Provide the [x, y] coordinate of the cell's center where the given text is located.  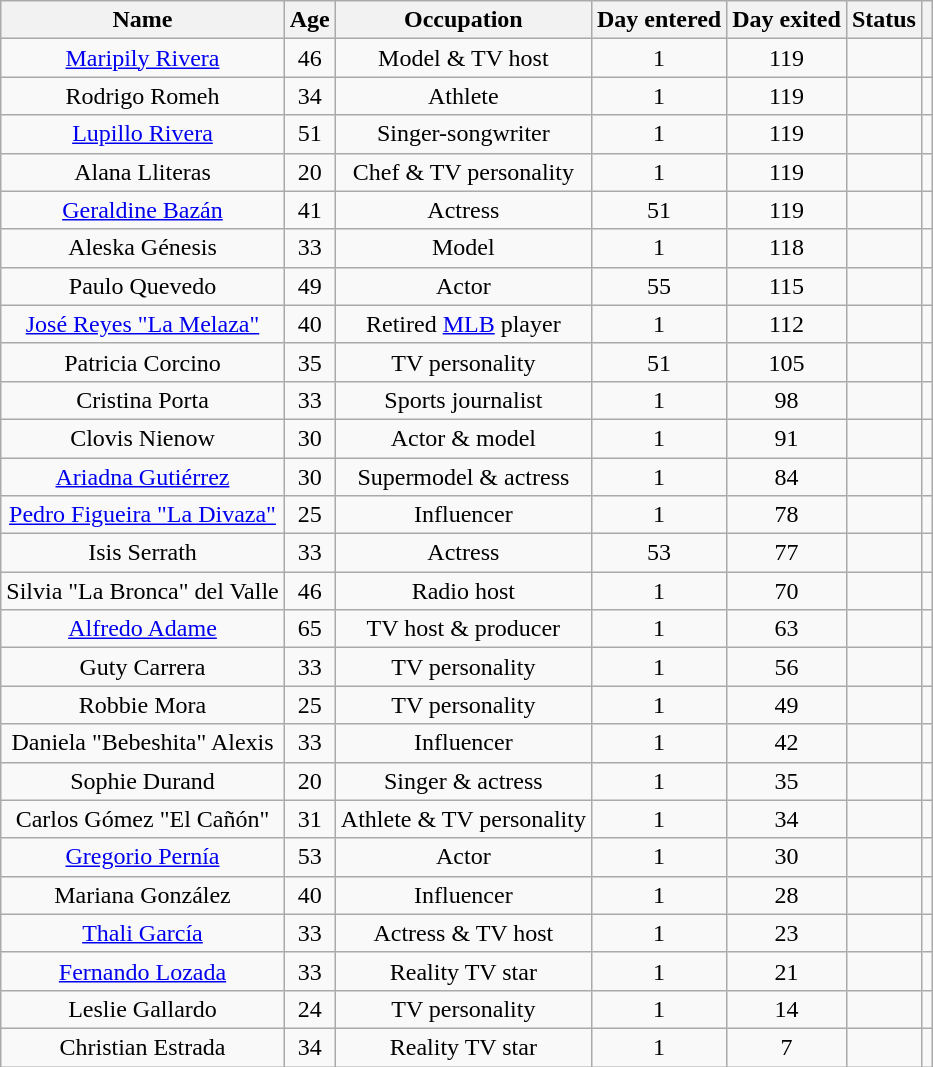
115 [787, 286]
Model & TV host [463, 58]
63 [787, 629]
98 [787, 400]
84 [787, 477]
Leslie Gallardo [142, 1009]
Sports journalist [463, 400]
Alana Lliteras [142, 172]
Actor & model [463, 438]
24 [310, 1009]
Rodrigo Romeh [142, 96]
77 [787, 553]
Model [463, 248]
Sophie Durand [142, 781]
112 [787, 324]
Cristina Porta [142, 400]
Day entered [658, 20]
Paulo Quevedo [142, 286]
Status [884, 20]
55 [658, 286]
Lupillo Rivera [142, 134]
Gregorio Pernía [142, 857]
José Reyes "La Melaza" [142, 324]
105 [787, 362]
Radio host [463, 591]
31 [310, 819]
23 [787, 933]
14 [787, 1009]
Daniela "Bebeshita" Alexis [142, 743]
Athlete [463, 96]
Mariana González [142, 895]
Geraldine Bazán [142, 210]
7 [787, 1047]
Occupation [463, 20]
TV host & producer [463, 629]
70 [787, 591]
28 [787, 895]
Silvia "La Bronca" del Valle [142, 591]
Name [142, 20]
118 [787, 248]
56 [787, 667]
Age [310, 20]
Singer-songwriter [463, 134]
Supermodel & actress [463, 477]
Isis Serrath [142, 553]
Actress & TV host [463, 933]
Pedro Figueira "La Divaza" [142, 515]
Robbie Mora [142, 705]
Alfredo Adame [142, 629]
Day exited [787, 20]
42 [787, 743]
21 [787, 971]
65 [310, 629]
Maripily Rivera [142, 58]
Patricia Corcino [142, 362]
Fernando Lozada [142, 971]
Guty Carrera [142, 667]
Ariadna Gutiérrez [142, 477]
Retired MLB player [463, 324]
Thali García [142, 933]
Clovis Nienow [142, 438]
Singer & actress [463, 781]
Christian Estrada [142, 1047]
Aleska Génesis [142, 248]
Carlos Gómez "El Cañón" [142, 819]
78 [787, 515]
Chef & TV personality [463, 172]
41 [310, 210]
Athlete & TV personality [463, 819]
91 [787, 438]
